Find where the given text appears and provide that cell's center as (X, Y) coordinate. 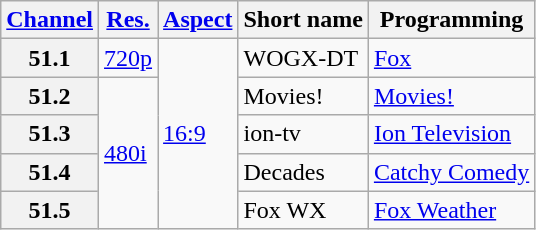
720p (128, 58)
ion-tv (303, 134)
16:9 (198, 134)
Programming (451, 20)
Fox (451, 58)
51.4 (50, 172)
51.2 (50, 96)
Fox WX (303, 210)
480i (128, 153)
51.5 (50, 210)
Decades (303, 172)
Res. (128, 20)
51.1 (50, 58)
Catchy Comedy (451, 172)
Aspect (198, 20)
Short name (303, 20)
51.3 (50, 134)
WOGX-DT (303, 58)
Ion Television (451, 134)
Fox Weather (451, 210)
Channel (50, 20)
